Locate the cell with the specified text and output its (x, y) center coordinate. 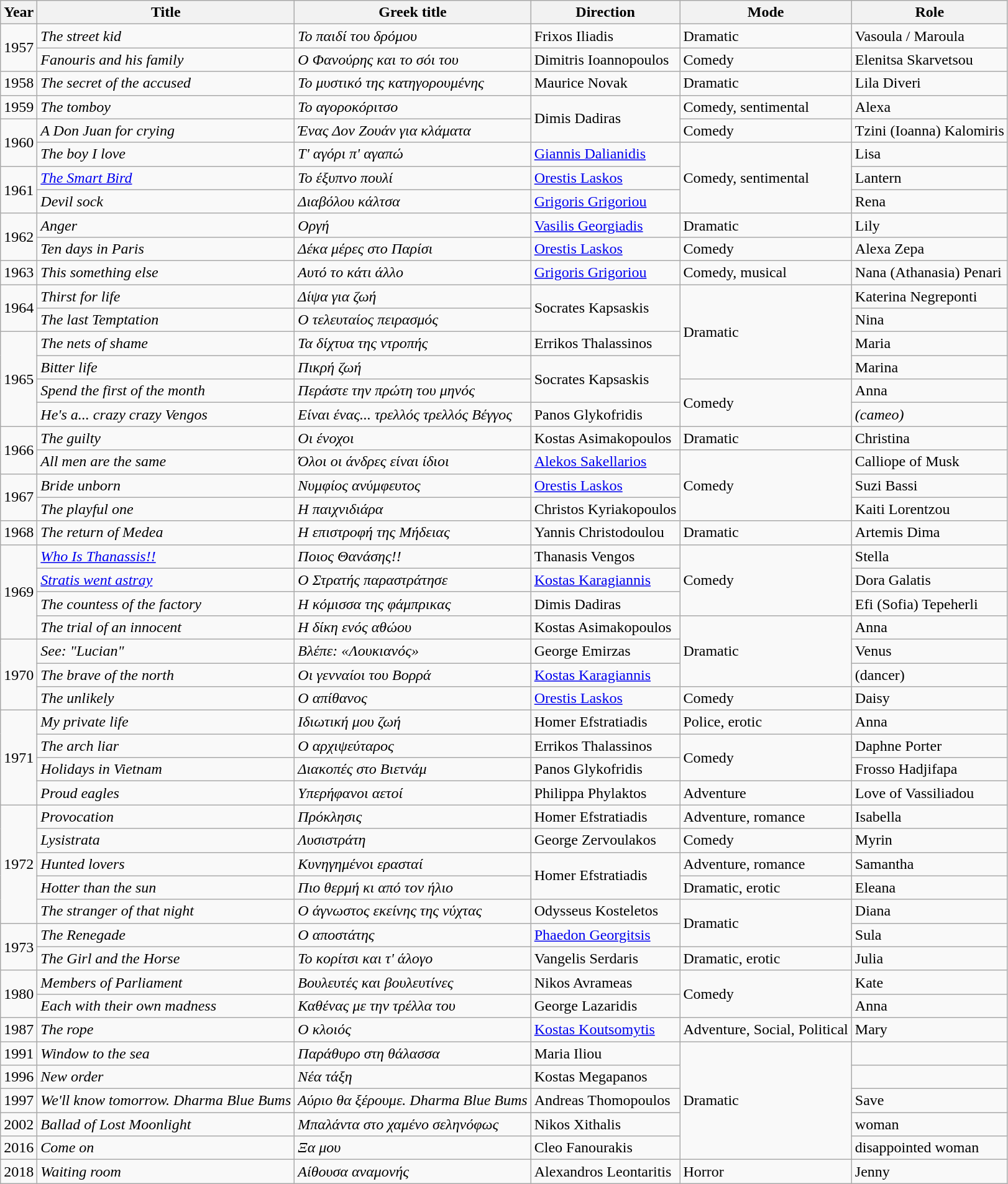
Το έξυπνο πουλί (413, 178)
Elenitsa Skarvetsou (930, 60)
Alexa (930, 107)
Cleo Fanourakis (605, 1148)
Περάστε την πρώτη του μηνός (413, 391)
Phaedon Georgitsis (605, 935)
Provocation (166, 817)
Maria Iliou (605, 1053)
Andreas Thomopoulos (605, 1101)
Mary (930, 1029)
Η επιστροφή της Μήδειας (413, 533)
Vangelis Serdaris (605, 958)
Το κορίτσι και τ' άλογο (413, 958)
1964 (19, 308)
1967 (19, 497)
Lila Diveri (930, 83)
Yannis Christodoulou (605, 533)
Βουλευτές και βουλευτίνες (413, 982)
Nikos Avrameas (605, 982)
Waiting room (166, 1172)
Anger (166, 225)
Holidays in Vietnam (166, 769)
Ο τελευταίος πειρασμός (413, 320)
Υπερήφανοι αετοί (413, 793)
The arch liar (166, 746)
Thirst for life (166, 296)
Adventure (766, 793)
Πικρή ζωή (413, 367)
Η δίκη ενός αθώου (413, 627)
disappointed woman (930, 1148)
Come on (166, 1148)
The secret of the accused (166, 83)
George Lazaridis (605, 1006)
1962 (19, 237)
The return of Medea (166, 533)
(dancer) (930, 674)
Ο άγνωστος εκείνης της νύχτας (413, 911)
Μπαλάντα στο χαμένο σεληνόφως (413, 1124)
Maria (930, 344)
1963 (19, 272)
Kostas Megapanos (605, 1077)
Ten days in Paris (166, 249)
Λυσιστράτη (413, 840)
Όλοι οι άνδρες είναι ίδιοι (413, 462)
Διαβόλου κάλτσα (413, 201)
Οι ένοχοι (413, 438)
Ο απίθανος (413, 699)
All men are the same (166, 462)
The boy I love (166, 154)
The last Temptation (166, 320)
Lantern (930, 178)
This something else (166, 272)
Christina (930, 438)
Αύριο θα ξέρουμε. Dharma Blue Bums (413, 1101)
Hunted lovers (166, 864)
Alexa Zepa (930, 249)
The unlikely (166, 699)
1991 (19, 1053)
Bride unborn (166, 485)
Alexandros Leontaritis (605, 1172)
2018 (19, 1172)
Year (19, 12)
Αίθουσα αναμονής (413, 1172)
Καθένας με την τρέλλα του (413, 1006)
1958 (19, 83)
Calliope of Musk (930, 462)
The rope (166, 1029)
Η κόμισσα της φάμπρικας (413, 603)
The Renegade (166, 935)
Isabella (930, 817)
Stratis went astray (166, 580)
Dimitris Ioannopoulos (605, 60)
Nana (Athanasia) Penari (930, 272)
Role (930, 12)
See: "Lucian" (166, 651)
Νέα τάξη (413, 1077)
Lisa (930, 154)
Comedy, musical (766, 272)
A Don Juan for crying (166, 131)
1960 (19, 142)
Ο αποστάτης (413, 935)
Ο Φανούρης και το σόι του (413, 60)
Ποιος Θανάσης!! (413, 556)
Jenny (930, 1172)
Δέκα μέρες στο Παρίσι (413, 249)
Vasoula / Maroula (930, 36)
Bitter life (166, 367)
Αυτό το κάτι άλλο (413, 272)
Νυμφίος ανύμφευτος (413, 485)
Rena (930, 201)
1973 (19, 947)
Eleana (930, 888)
Βλέπε: «Λουκιανός» (413, 651)
The playful one (166, 509)
The countess of the factory (166, 603)
Giannis Dalianidis (605, 154)
(cameo) (930, 415)
Spend the first of the month (166, 391)
Love of Vassiliadou (930, 793)
1968 (19, 533)
Diana (930, 911)
The street kid (166, 36)
The Girl and the Horse (166, 958)
Οργή (413, 225)
Ξα μου (413, 1148)
Daisy (930, 699)
1965 (19, 379)
Daphne Porter (930, 746)
1987 (19, 1029)
Samantha (930, 864)
woman (930, 1124)
Τ' αγόρι π' αγαπώ (413, 154)
Διακοπές στο Βιετνάμ (413, 769)
The trial of an innocent (166, 627)
Members of Parliament (166, 982)
1966 (19, 450)
The guilty (166, 438)
Πρόκλησις (413, 817)
Sula (930, 935)
1961 (19, 190)
Myrin (930, 840)
Maurice Novak (605, 83)
Greek title (413, 12)
Vasilis Georgiadis (605, 225)
Lysistrata (166, 840)
Artemis Dima (930, 533)
We'll know tomorrow. Dharma Blue Bums (166, 1101)
Adventure, Social, Political (766, 1029)
Ο αρχιψεύταρος (413, 746)
Stella (930, 556)
George Emirzas (605, 651)
1970 (19, 674)
Marina (930, 367)
George Zervoulakos (605, 840)
Kostas Koutsomytis (605, 1029)
Το αγοροκόριτσο (413, 107)
The tomboy (166, 107)
1996 (19, 1077)
2016 (19, 1148)
Ballad of Lost Moonlight (166, 1124)
Frixos Iliadis (605, 36)
Philippa Phylaktos (605, 793)
Mode (766, 12)
Save (930, 1101)
1997 (19, 1101)
Ιδιωτική μου ζωή (413, 722)
Nina (930, 320)
Παράθυρο στη θάλασσα (413, 1053)
1980 (19, 994)
Τα δίχτυα της ντροπής (413, 344)
1969 (19, 592)
Είναι ένας... τρελλός τρελλός Βέγγος (413, 415)
Proud eagles (166, 793)
Title (166, 12)
Devil sock (166, 201)
Efi (Sofia) Tepeherli (930, 603)
Nikos Xithalis (605, 1124)
Suzi Bassi (930, 485)
Hotter than the sun (166, 888)
Odysseus Kosteletos (605, 911)
Kate (930, 982)
Thanasis Vengos (605, 556)
Το παιδί του δρόμου (413, 36)
The stranger of that night (166, 911)
Ο κλοιός (413, 1029)
Οι γενναίοι του Βορρά (413, 674)
2002 (19, 1124)
1972 (19, 864)
Horror (766, 1172)
Fanouris and his family (166, 60)
Frosso Hadjifapa (930, 769)
Lily (930, 225)
Who Is Thanassis!! (166, 556)
1959 (19, 107)
Direction (605, 12)
Katerina Negreponti (930, 296)
The nets of shame (166, 344)
Πιο θερμή κι από τον ήλιο (413, 888)
1971 (19, 758)
New order (166, 1077)
Ένας Δον Ζουάν για κλάματα (413, 131)
My private life (166, 722)
Window to the sea (166, 1053)
Julia (930, 958)
Το μυστικό της κατηγορουμένης (413, 83)
Dora Galatis (930, 580)
Police, erotic (766, 722)
Η παιχνιδιάρα (413, 509)
Ο Στρατής παραστράτησε (413, 580)
The brave of the north (166, 674)
He's a... crazy crazy Vengos (166, 415)
1957 (19, 48)
Venus (930, 651)
Δίψα για ζωή (413, 296)
Christos Kyriakopoulos (605, 509)
Alekos Sakellarios (605, 462)
Kaiti Lorentzou (930, 509)
Tzini (Ioanna) Kalomiris (930, 131)
Κυνηγημένοι ερασταί (413, 864)
Each with their own madness (166, 1006)
The Smart Bird (166, 178)
